Scan for the cell matching the given text and deliver its (x, y) coordinate at center. 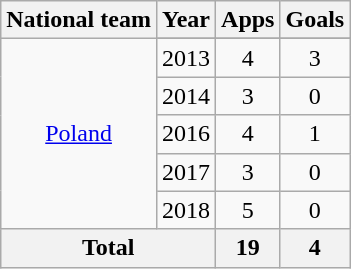
2018 (186, 210)
1 (315, 134)
2016 (186, 134)
2013 (186, 58)
Year (186, 20)
2017 (186, 172)
Goals (315, 20)
2014 (186, 96)
5 (248, 210)
Total (108, 248)
Poland (79, 134)
National team (79, 20)
19 (248, 248)
Apps (248, 20)
